Capture the cell that displays the provided text and extract its (x, y) central coordinate. 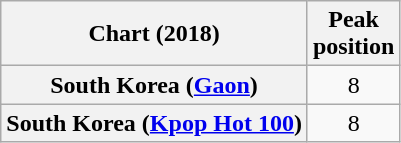
Chart (2018) (154, 34)
South Korea (Gaon) (154, 85)
South Korea (Kpop Hot 100) (154, 123)
Peakposition (353, 34)
